Pinpoint the cell where the given text exists, returning its [X, Y] midpoint coordinate. 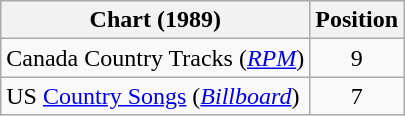
Chart (1989) [156, 20]
Canada Country Tracks (RPM) [156, 58]
Position [357, 20]
9 [357, 58]
7 [357, 96]
US Country Songs (Billboard) [156, 96]
